Scan for the cell matching the given text and deliver its (X, Y) coordinate at center. 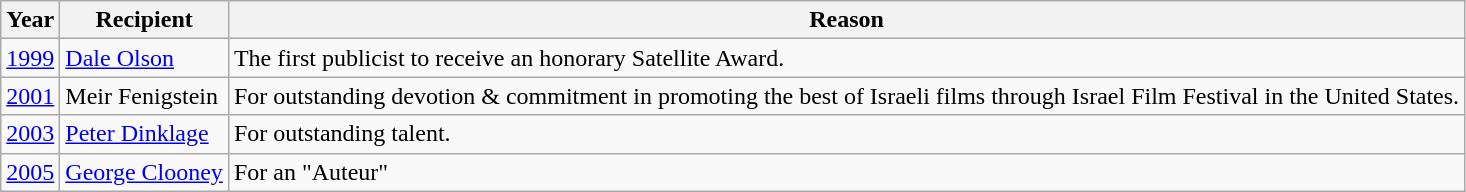
Meir Fenigstein (144, 96)
2001 (30, 96)
For an "Auteur" (846, 172)
2003 (30, 134)
For outstanding talent. (846, 134)
Recipient (144, 20)
Year (30, 20)
The first publicist to receive an honorary Satellite Award. (846, 58)
2005 (30, 172)
George Clooney (144, 172)
Peter Dinklage (144, 134)
1999 (30, 58)
For outstanding devotion & commitment in promoting the best of Israeli films through Israel Film Festival in the United States. (846, 96)
Dale Olson (144, 58)
Reason (846, 20)
